Return the [x, y] coordinate for the center point of the cell that contains the specified text.  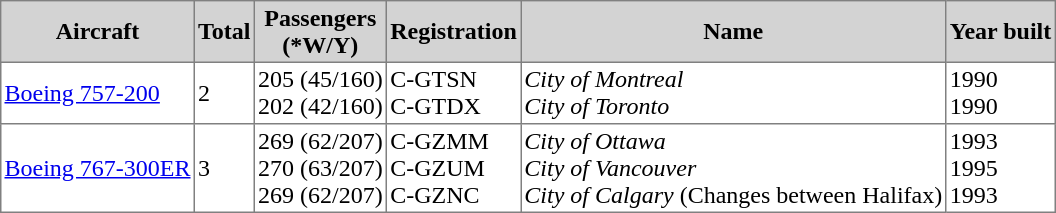
C-GZMMC-GZUM C-GZNC [453, 168]
3 [224, 168]
2 [224, 93]
Year built [1000, 32]
205 (45/160)202 (42/160) [320, 93]
Boeing 767-300ER [98, 168]
269 (62/207)270 (63/207)269 (62/207) [320, 168]
Total [224, 32]
C-GTSNC-GTDX [453, 93]
City of OttawaCity of VancouverCity of Calgary (Changes between Halifax) [734, 168]
199319951993 [1000, 168]
Passengers (*W/Y) [320, 32]
Boeing 757-200 [98, 93]
Name [734, 32]
Registration [453, 32]
19901990 [1000, 93]
City of MontrealCity of Toronto [734, 93]
Aircraft [98, 32]
